Find where the given text appears and provide that cell's center as (x, y) coordinate. 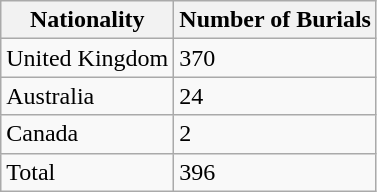
Australia (88, 96)
370 (276, 58)
396 (276, 172)
24 (276, 96)
Canada (88, 134)
Total (88, 172)
United Kingdom (88, 58)
2 (276, 134)
Number of Burials (276, 20)
Nationality (88, 20)
